Determine the [X, Y] coordinate at the center of the cell enclosing the given text.  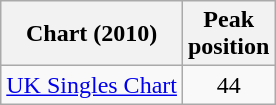
Chart (2010) [92, 34]
Peakposition [228, 34]
UK Singles Chart [92, 85]
44 [228, 85]
